Detect which cell encompasses the target text, then output its [x, y] center coordinate. 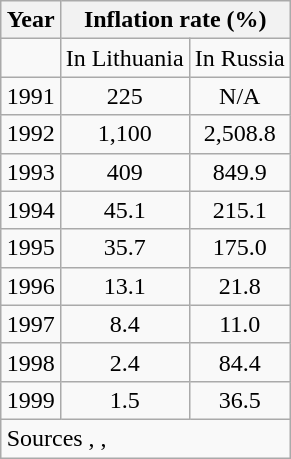
1992 [30, 134]
21.8 [240, 286]
36.5 [240, 400]
1996 [30, 286]
2.4 [124, 362]
1994 [30, 210]
N/A [240, 96]
1995 [30, 248]
225 [124, 96]
1998 [30, 362]
1991 [30, 96]
849.9 [240, 172]
1,100 [124, 134]
1.5 [124, 400]
In Lithuania [124, 58]
35.7 [124, 248]
Inflation rate (%) [175, 20]
11.0 [240, 324]
1993 [30, 172]
2,508.8 [240, 134]
84.4 [240, 362]
45.1 [124, 210]
409 [124, 172]
In Russia [240, 58]
8.4 [124, 324]
Year [30, 20]
1999 [30, 400]
13.1 [124, 286]
1997 [30, 324]
175.0 [240, 248]
Sources , , [146, 438]
215.1 [240, 210]
